From the cell containing the given text, extract its center point as [x, y] coordinate. 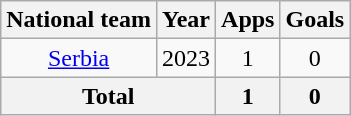
Total [108, 96]
National team [79, 20]
Serbia [79, 58]
Year [186, 20]
2023 [186, 58]
Apps [248, 20]
Goals [315, 20]
